Scan for the cell matching the given text and deliver its [x, y] coordinate at center. 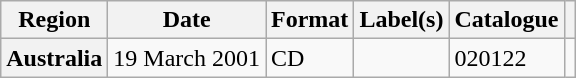
Format [310, 20]
Date [187, 20]
Label(s) [402, 20]
Australia [54, 58]
020122 [506, 58]
Catalogue [506, 20]
CD [310, 58]
Region [54, 20]
19 March 2001 [187, 58]
